Provide the (x, y) coordinate of the cell's center where the given text is located.  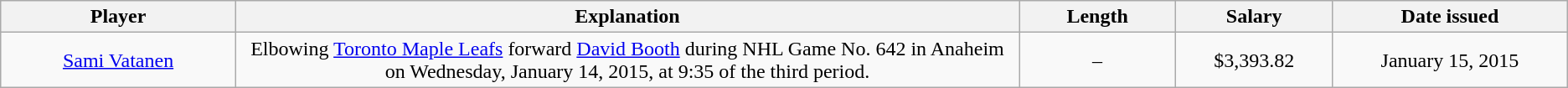
Player (119, 17)
Elbowing Toronto Maple Leafs forward David Booth during NHL Game No. 642 in Anaheim on Wednesday, January 14, 2015, at 9:35 of the third period. (627, 60)
Salary (1255, 17)
Sami Vatanen (119, 60)
Explanation (627, 17)
$3,393.82 (1255, 60)
Length (1097, 17)
January 15, 2015 (1451, 60)
Date issued (1451, 17)
– (1097, 60)
